Detect which cell encompasses the target text, then output its (X, Y) center coordinate. 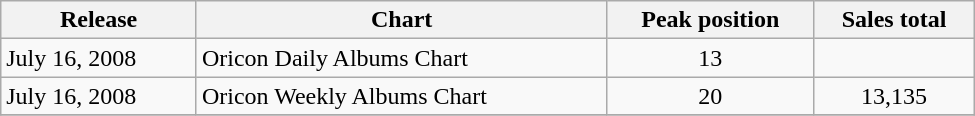
Peak position (710, 20)
Chart (402, 20)
13 (710, 58)
13,135 (894, 96)
Oricon Weekly Albums Chart (402, 96)
20 (710, 96)
Release (99, 20)
Sales total (894, 20)
Oricon Daily Albums Chart (402, 58)
